Scan for the cell matching the given text and deliver its [x, y] coordinate at center. 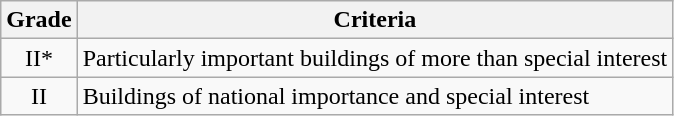
II* [39, 58]
Particularly important buildings of more than special interest [375, 58]
Criteria [375, 20]
Buildings of national importance and special interest [375, 96]
II [39, 96]
Grade [39, 20]
